Identify which cell holds the provided text, then report its (x, y) central coordinate. 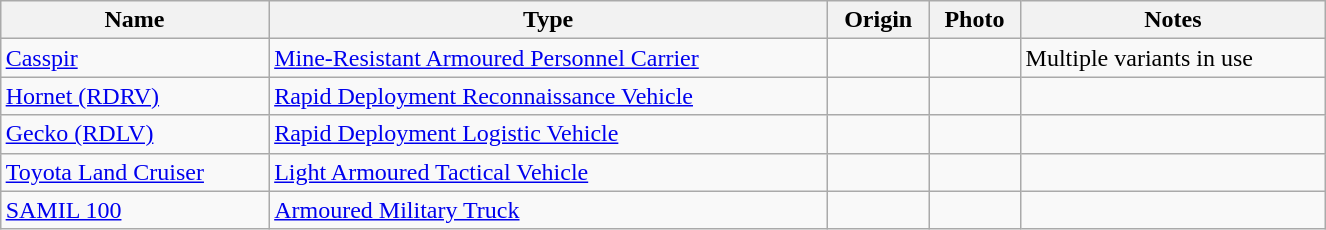
Toyota Land Cruiser (134, 172)
Name (134, 20)
Multiple variants in use (1173, 58)
Gecko (RDLV) (134, 134)
Armoured Military Truck (548, 210)
Rapid Deployment Logistic Vehicle (548, 134)
Mine-Resistant Armoured Personnel Carrier (548, 58)
Origin (878, 20)
Notes (1173, 20)
Photo (974, 20)
Casspir (134, 58)
Type (548, 20)
Rapid Deployment Reconnaissance Vehicle (548, 96)
SAMIL 100 (134, 210)
Hornet (RDRV) (134, 96)
Light Armoured Tactical Vehicle (548, 172)
